For the text-containing cell, return its midpoint in [X, Y] coordinate format. 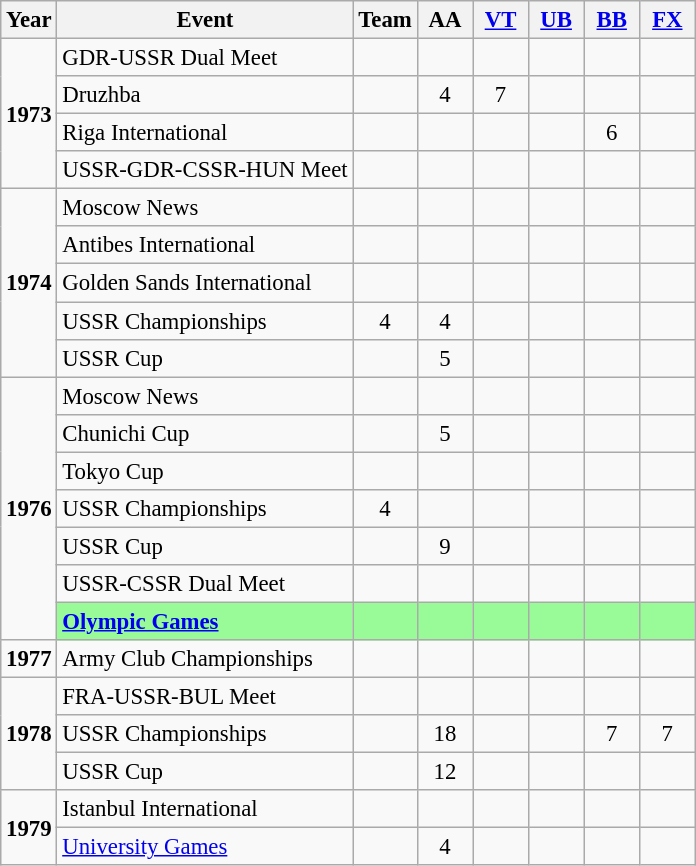
FRA-USSR-BUL Meet [205, 697]
6 [612, 133]
Olympic Games [205, 621]
University Games [205, 847]
BB [612, 20]
Druzhba [205, 95]
9 [445, 546]
1974 [29, 283]
Riga International [205, 133]
Year [29, 20]
1976 [29, 508]
Antibes International [205, 245]
18 [445, 734]
Army Club Championships [205, 659]
GDR-USSR Dual Meet [205, 58]
12 [445, 772]
Istanbul International [205, 809]
Team [385, 20]
Chunichi Cup [205, 433]
1977 [29, 659]
1979 [29, 828]
Tokyo Cup [205, 471]
Golden Sands International [205, 283]
AA [445, 20]
USSR-GDR-CSSR-HUN Meet [205, 170]
UB [556, 20]
FX [668, 20]
1978 [29, 734]
Event [205, 20]
USSR-CSSR Dual Meet [205, 584]
1973 [29, 114]
VT [501, 20]
